Find where the given text appears and provide that cell's center as (X, Y) coordinate. 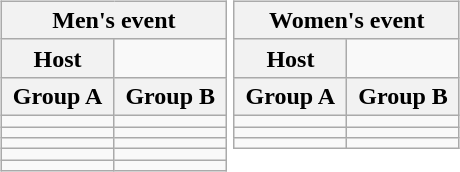
Women's event (346, 20)
Men's event (114, 20)
